Scan for the cell matching the given text and deliver its (x, y) coordinate at center. 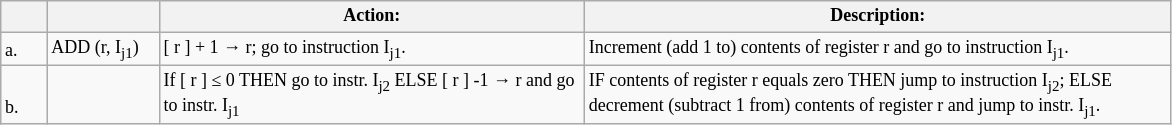
If [ r ] ≤ 0 THEN go to instr. Ij2 ELSE [ r ] -1 → r and go to instr. Ij1 (372, 94)
Action: (372, 16)
Increment (add 1 to) contents of register r and go to instruction Ij1. (877, 48)
a. (24, 48)
ADD (r, Ij1) (103, 48)
[ r ] + 1 → r; go to instruction Ij1. (372, 48)
Description: (877, 16)
IF contents of register r equals zero THEN jump to instruction Ij2; ELSE decrement (subtract 1 from) contents of register r and jump to instr. Ij1. (877, 94)
b. (24, 94)
